Scan for the cell matching the given text and deliver its [x, y] coordinate at center. 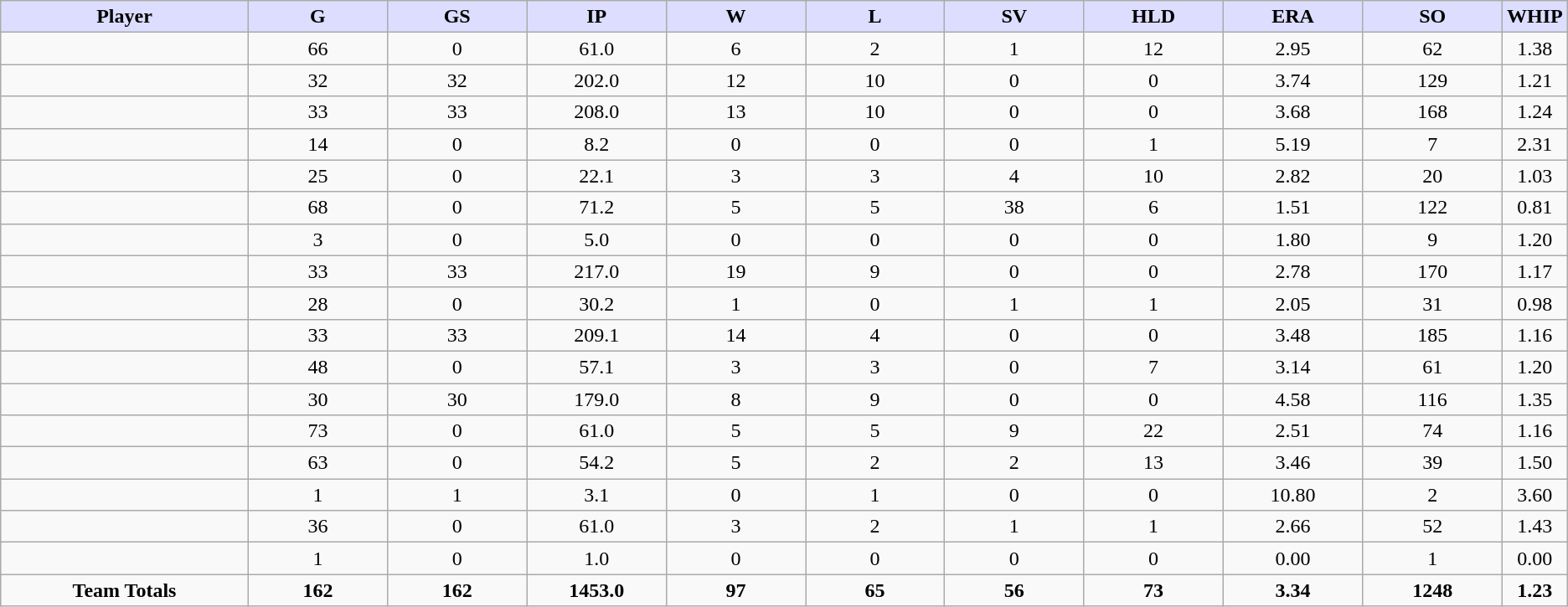
0.81 [1534, 208]
122 [1432, 208]
3.34 [1293, 590]
1.50 [1534, 463]
1.35 [1534, 399]
G [317, 17]
208.0 [596, 112]
3.48 [1293, 335]
3.14 [1293, 367]
31 [1432, 303]
48 [317, 367]
66 [317, 49]
2.66 [1293, 527]
WHIP [1534, 17]
217.0 [596, 271]
170 [1432, 271]
63 [317, 463]
SO [1432, 17]
1.23 [1534, 590]
68 [317, 208]
1.03 [1534, 176]
2.78 [1293, 271]
3.74 [1293, 80]
3.1 [596, 495]
168 [1432, 112]
179.0 [596, 399]
22 [1154, 431]
ERA [1293, 17]
3.46 [1293, 463]
3.60 [1534, 495]
0.98 [1534, 303]
Team Totals [125, 590]
IP [596, 17]
GS [457, 17]
1248 [1432, 590]
20 [1432, 176]
8 [736, 399]
2.82 [1293, 176]
1.21 [1534, 80]
SV [1014, 17]
22.1 [596, 176]
10.80 [1293, 495]
116 [1432, 399]
28 [317, 303]
2.95 [1293, 49]
62 [1432, 49]
202.0 [596, 80]
1.24 [1534, 112]
3.68 [1293, 112]
36 [317, 527]
65 [875, 590]
8.2 [596, 144]
5.19 [1293, 144]
1.17 [1534, 271]
71.2 [596, 208]
W [736, 17]
1453.0 [596, 590]
129 [1432, 80]
4.58 [1293, 399]
Player [125, 17]
39 [1432, 463]
97 [736, 590]
1.43 [1534, 527]
HLD [1154, 17]
25 [317, 176]
57.1 [596, 367]
38 [1014, 208]
74 [1432, 431]
1.38 [1534, 49]
1.80 [1293, 239]
1.51 [1293, 208]
19 [736, 271]
56 [1014, 590]
52 [1432, 527]
30.2 [596, 303]
2.05 [1293, 303]
5.0 [596, 239]
2.51 [1293, 431]
185 [1432, 335]
54.2 [596, 463]
1.0 [596, 558]
61 [1432, 367]
L [875, 17]
2.31 [1534, 144]
209.1 [596, 335]
